Return the (x, y) coordinate for the center point of the cell that contains the specified text.  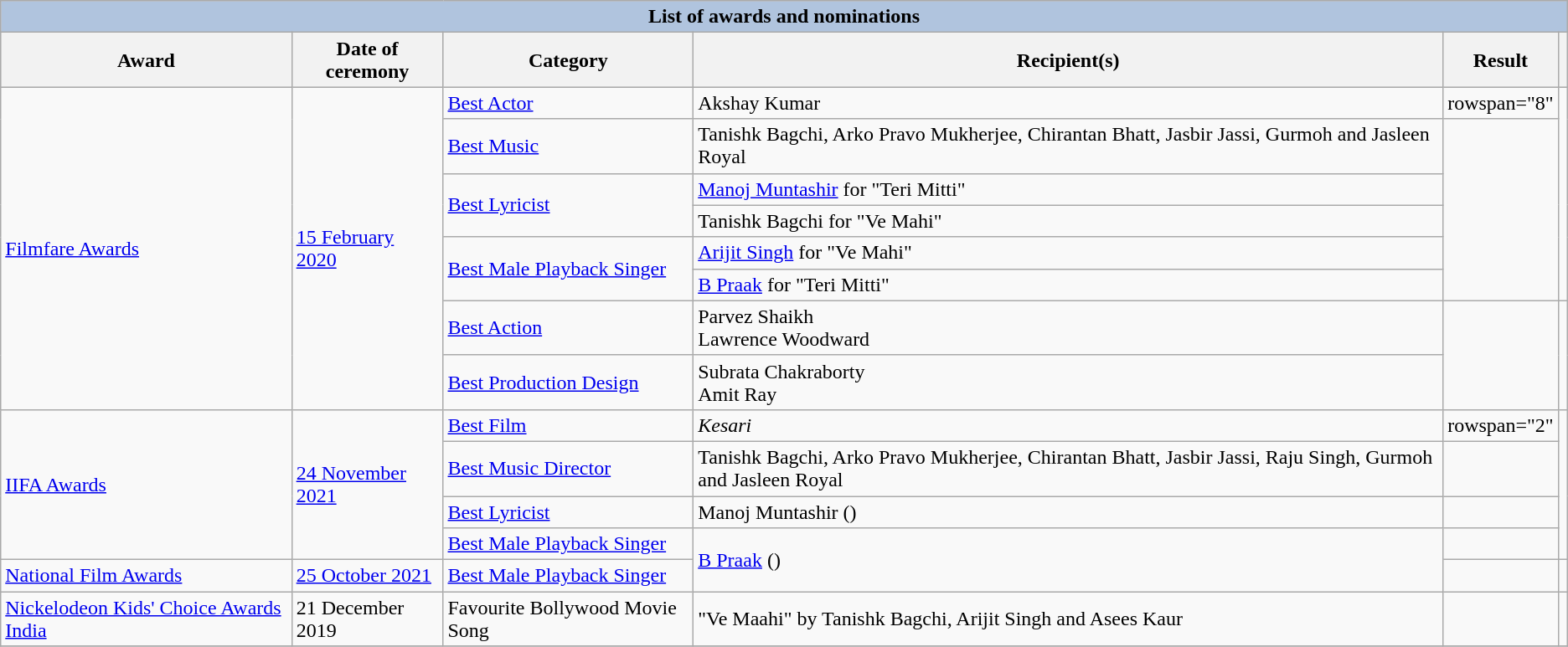
Award (146, 60)
Tanishk Bagchi for "Ve Mahi" (1069, 221)
15 February 2020 (367, 249)
Category (568, 60)
Filmfare Awards (146, 249)
Akshay Kumar (1069, 103)
Manoj Muntashir () (1069, 511)
B Praak () (1069, 560)
IIFA Awards (146, 484)
Tanishk Bagchi, Arko Pravo Mukherjee, Chirantan Bhatt, Jasbir Jassi, Raju Singh, Gurmoh and Jasleen Royal (1069, 469)
Best Actor (568, 103)
National Film Awards (146, 576)
List of awards and nominations (784, 17)
Recipient(s) (1069, 60)
Nickelodeon Kids' Choice Awards India (146, 619)
Best Film (568, 425)
Kesari (1069, 425)
Subrata ChakrabortyAmit Ray (1069, 382)
Date of ceremony (367, 60)
Best Music (568, 146)
Tanishk Bagchi, Arko Pravo Mukherjee, Chirantan Bhatt, Jasbir Jassi, Gurmoh and Jasleen Royal (1069, 146)
"Ve Maahi" by Tanishk Bagchi, Arijit Singh and Asees Kaur (1069, 619)
Arijit Singh for "Ve Mahi" (1069, 253)
Best Production Design (568, 382)
Manoj Muntashir for "Teri Mitti" (1069, 189)
rowspan="2" (1501, 425)
25 October 2021 (367, 576)
21 December 2019 (367, 619)
rowspan="8" (1501, 103)
Best Music Director (568, 469)
Parvez ShaikhLawrence Woodward (1069, 328)
Favourite Bollywood Movie Song (568, 619)
B Praak for "Teri Mitti" (1069, 285)
24 November 2021 (367, 484)
Best Action (568, 328)
Result (1501, 60)
